Determine the [x, y] coordinate at the center of the cell enclosing the given text.  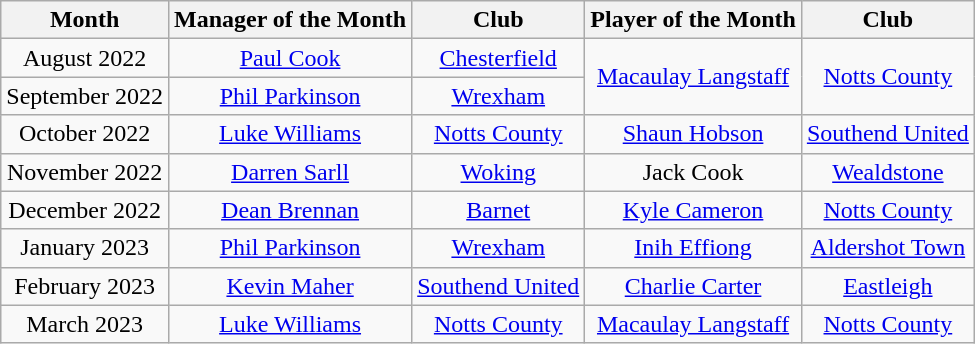
Darren Sarll [290, 172]
Kevin Maher [290, 286]
Charlie Carter [694, 286]
Player of the Month [694, 20]
Wealdstone [888, 172]
Chesterfield [498, 58]
Inih Effiong [694, 248]
March 2023 [85, 324]
Aldershot Town [888, 248]
Month [85, 20]
Dean Brennan [290, 210]
Kyle Cameron [694, 210]
February 2023 [85, 286]
Barnet [498, 210]
October 2022 [85, 134]
Woking [498, 172]
Eastleigh [888, 286]
January 2023 [85, 248]
Manager of the Month [290, 20]
Jack Cook [694, 172]
December 2022 [85, 210]
November 2022 [85, 172]
August 2022 [85, 58]
September 2022 [85, 96]
Shaun Hobson [694, 134]
Paul Cook [290, 58]
